From the cell containing the given text, extract its center point as [x, y] coordinate. 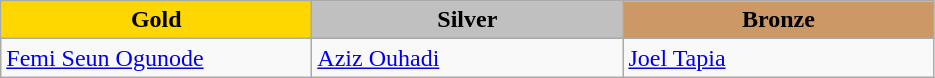
Silver [468, 20]
Bronze [778, 20]
Femi Seun Ogunode [156, 58]
Gold [156, 20]
Aziz Ouhadi [468, 58]
Joel Tapia [778, 58]
